Return (X, Y) of the center of cell containing provided text 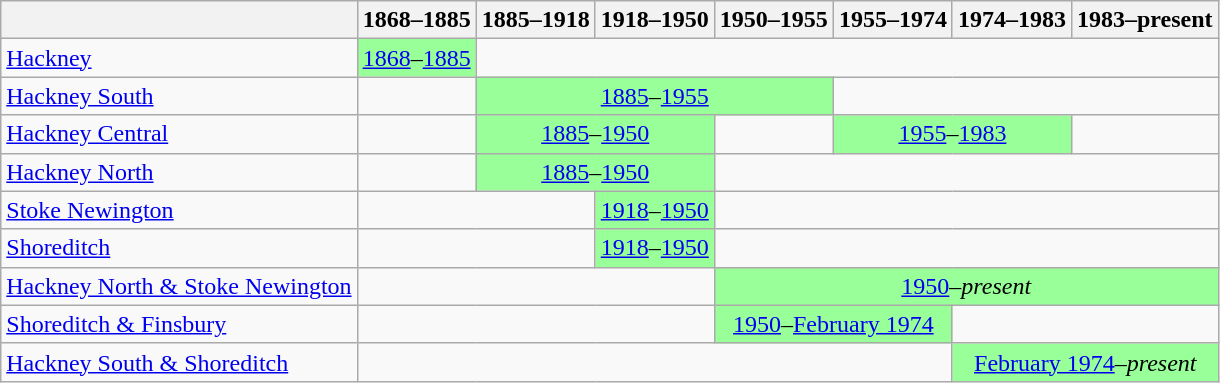
1955–1974 (892, 20)
Hackney South (179, 96)
Hackney North (179, 172)
Hackney (179, 58)
1950–February 1974 (833, 324)
1885–1955 (654, 96)
Hackney Central (179, 134)
February 1974–present (1085, 362)
1974–1983 (1012, 20)
Shoreditch (179, 248)
Hackney South & Shoreditch (179, 362)
1950–1955 (774, 20)
1983–present (1144, 20)
Hackney North & Stoke Newington (179, 286)
1950–present (966, 286)
1885–1918 (536, 20)
Shoreditch & Finsbury (179, 324)
1955–1983 (952, 134)
Stoke Newington (179, 210)
